Search for the cell housing the specified text and yield its [X, Y] center coordinate. 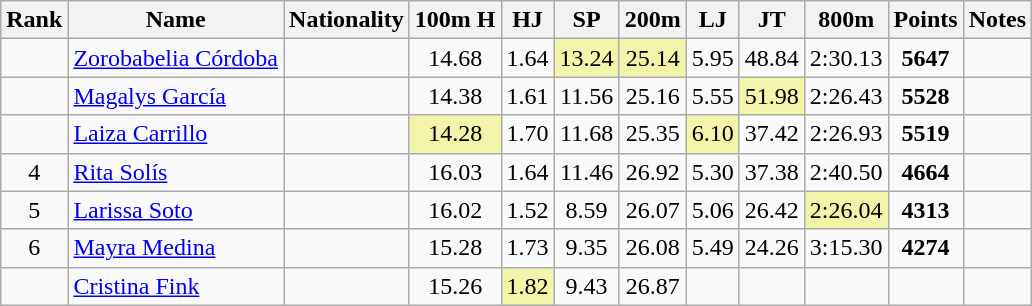
Larissa Soto [176, 210]
14.38 [455, 96]
Laiza Carrillo [176, 134]
24.26 [772, 248]
26.87 [652, 286]
2:26.04 [846, 210]
14.28 [455, 134]
37.42 [772, 134]
5.06 [712, 210]
Mayra Medina [176, 248]
800m [846, 20]
1.82 [528, 286]
4 [34, 172]
1.73 [528, 248]
6.10 [712, 134]
51.98 [772, 96]
100m H [455, 20]
1.61 [528, 96]
48.84 [772, 58]
15.26 [455, 286]
Points [926, 20]
5 [34, 210]
2:40.50 [846, 172]
4274 [926, 248]
26.92 [652, 172]
Name [176, 20]
Rank [34, 20]
11.56 [586, 96]
5647 [926, 58]
25.16 [652, 96]
14.68 [455, 58]
9.43 [586, 286]
26.07 [652, 210]
26.08 [652, 248]
25.35 [652, 134]
Notes [997, 20]
25.14 [652, 58]
3:15.30 [846, 248]
1.70 [528, 134]
4313 [926, 210]
SP [586, 20]
LJ [712, 20]
2:26.93 [846, 134]
9.35 [586, 248]
15.28 [455, 248]
5.49 [712, 248]
4664 [926, 172]
Magalys García [176, 96]
Zorobabelia Córdoba [176, 58]
16.02 [455, 210]
26.42 [772, 210]
6 [34, 248]
HJ [528, 20]
2:26.43 [846, 96]
5519 [926, 134]
Cristina Fink [176, 286]
Rita Solís [176, 172]
11.68 [586, 134]
1.52 [528, 210]
5528 [926, 96]
200m [652, 20]
5.95 [712, 58]
5.30 [712, 172]
16.03 [455, 172]
JT [772, 20]
11.46 [586, 172]
37.38 [772, 172]
13.24 [586, 58]
5.55 [712, 96]
8.59 [586, 210]
2:30.13 [846, 58]
Nationality [347, 20]
